Capture the cell that displays the provided text and extract its [x, y] central coordinate. 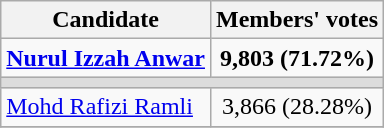
Members' votes [296, 20]
Nurul Izzah Anwar [106, 58]
3,866 (28.28%) [296, 107]
Candidate [106, 20]
Mohd Rafizi Ramli [106, 107]
9,803 (71.72%) [296, 58]
